Detect which cell encompasses the target text, then output its [x, y] center coordinate. 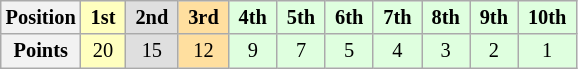
2nd [152, 17]
1st [104, 17]
3rd [203, 17]
8th [446, 17]
1 [547, 51]
7 [301, 51]
4th [253, 17]
6th [349, 17]
15 [152, 51]
3 [446, 51]
20 [104, 51]
2 [494, 51]
9 [253, 51]
7th [397, 17]
Position [41, 17]
12 [203, 51]
5 [349, 51]
9th [494, 17]
10th [547, 17]
4 [397, 51]
5th [301, 17]
Points [41, 51]
